Pinpoint the cell where the given text exists, returning its (X, Y) midpoint coordinate. 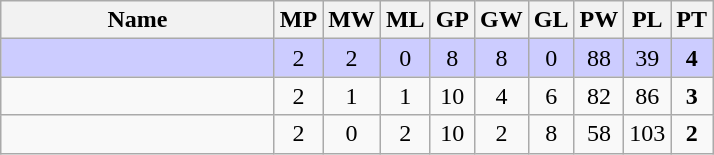
PW (599, 20)
GW (502, 20)
3 (692, 96)
82 (599, 96)
58 (599, 134)
ML (405, 20)
Name (138, 20)
103 (648, 134)
6 (551, 96)
MP (298, 20)
GL (551, 20)
GP (452, 20)
MW (352, 20)
88 (599, 58)
39 (648, 58)
PT (692, 20)
PL (648, 20)
86 (648, 96)
